Determine the (x, y) coordinate at the center of the cell enclosing the given text.  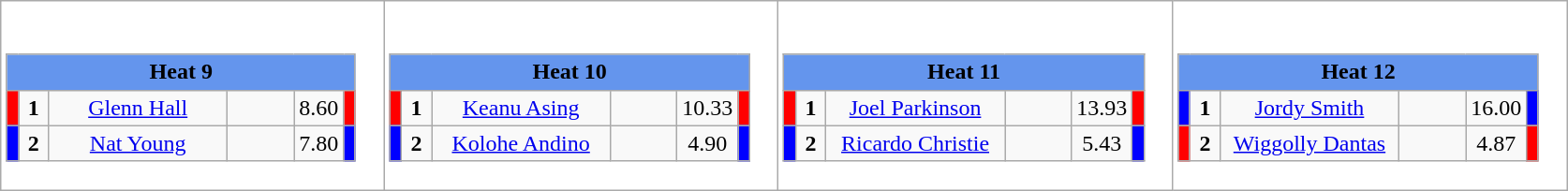
4.87 (1497, 143)
4.90 (708, 143)
Heat 9 1 Glenn Hall 8.60 2 Nat Young 7.80 (193, 95)
8.60 (318, 108)
Heat 10 (570, 72)
Jordy Smith (1309, 108)
Joel Parkinson (916, 108)
Heat 12 (1358, 72)
16.00 (1497, 108)
Kolohe Andino (521, 143)
7.80 (318, 143)
Heat 11 (964, 72)
Keanu Asing (521, 108)
10.33 (708, 108)
Heat 11 1 Joel Parkinson 13.93 2 Ricardo Christie 5.43 (976, 95)
Ricardo Christie (916, 143)
Heat 12 1 Jordy Smith 16.00 2 Wiggolly Dantas 4.87 (1369, 95)
Heat 9 (181, 72)
5.43 (1102, 143)
13.93 (1102, 108)
Nat Young (139, 143)
Wiggolly Dantas (1309, 143)
Heat 10 1 Keanu Asing 10.33 2 Kolohe Andino 4.90 (581, 95)
Glenn Hall (139, 108)
